Determine the (x, y) coordinate at the center of the cell enclosing the given text.  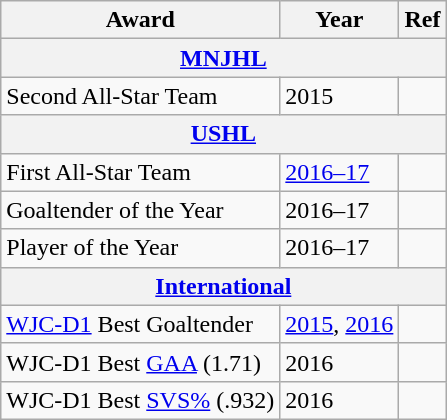
Year (340, 20)
Second All-Star Team (140, 96)
MNJHL (224, 58)
WJC-D1 Best SVS% (.932) (140, 400)
WJC-D1 Best GAA (1.71) (140, 362)
2015, 2016 (340, 324)
International (224, 286)
Goaltender of the Year (140, 210)
2015 (340, 96)
Award (140, 20)
First All-Star Team (140, 172)
USHL (224, 134)
WJC-D1 Best Goaltender (140, 324)
Ref (422, 20)
Player of the Year (140, 248)
